Extract the [x, y] coordinate from the center of the cell holding the provided text.  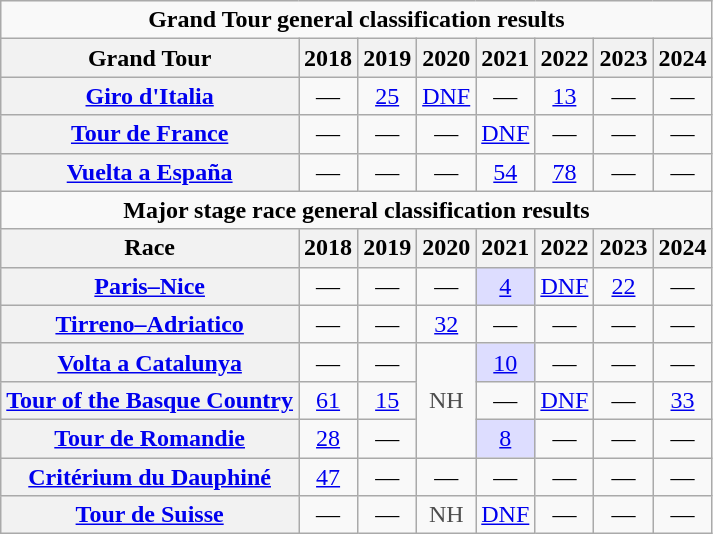
10 [506, 362]
13 [564, 96]
Tour de Romandie [150, 438]
Paris–Nice [150, 286]
15 [388, 400]
Grand Tour general classification results [356, 20]
25 [388, 96]
Tour de Suisse [150, 515]
4 [506, 286]
28 [328, 438]
Tour of the Basque Country [150, 400]
61 [328, 400]
Giro d'Italia [150, 96]
22 [624, 286]
Tour de France [150, 134]
Vuelta a España [150, 172]
54 [506, 172]
Tirreno–Adriatico [150, 324]
Major stage race general classification results [356, 210]
8 [506, 438]
Volta a Catalunya [150, 362]
78 [564, 172]
Grand Tour [150, 58]
47 [328, 477]
Race [150, 248]
33 [682, 400]
Critérium du Dauphiné [150, 477]
32 [446, 324]
